Locate the cell with the specified text and output its (X, Y) center coordinate. 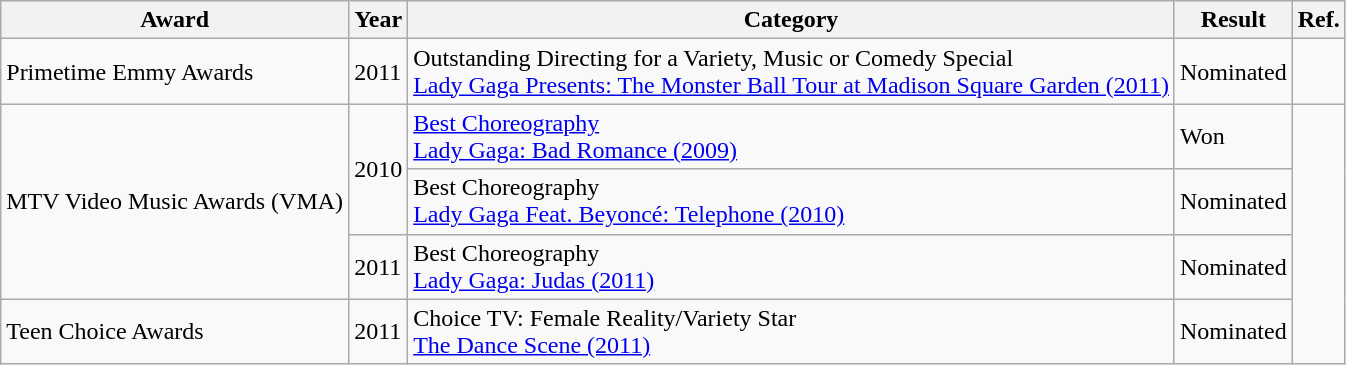
MTV Video Music Awards (VMA) (175, 202)
2010 (378, 169)
Teen Choice Awards (175, 332)
Year (378, 20)
Ref. (1318, 20)
Won (1233, 136)
Outstanding Directing for a Variety, Music or Comedy SpecialLady Gaga Presents: The Monster Ball Tour at Madison Square Garden (2011) (792, 72)
Primetime Emmy Awards (175, 72)
Category (792, 20)
Result (1233, 20)
Best ChoreographyLady Gaga: Bad Romance (2009) (792, 136)
Best ChoreographyLady Gaga: Judas (2011) (792, 266)
Best ChoreographyLady Gaga Feat. Beyoncé: Telephone (2010) (792, 202)
Award (175, 20)
Choice TV: Female Reality/Variety StarThe Dance Scene (2011) (792, 332)
